Find where the given text appears and provide that cell's center as [X, Y] coordinate. 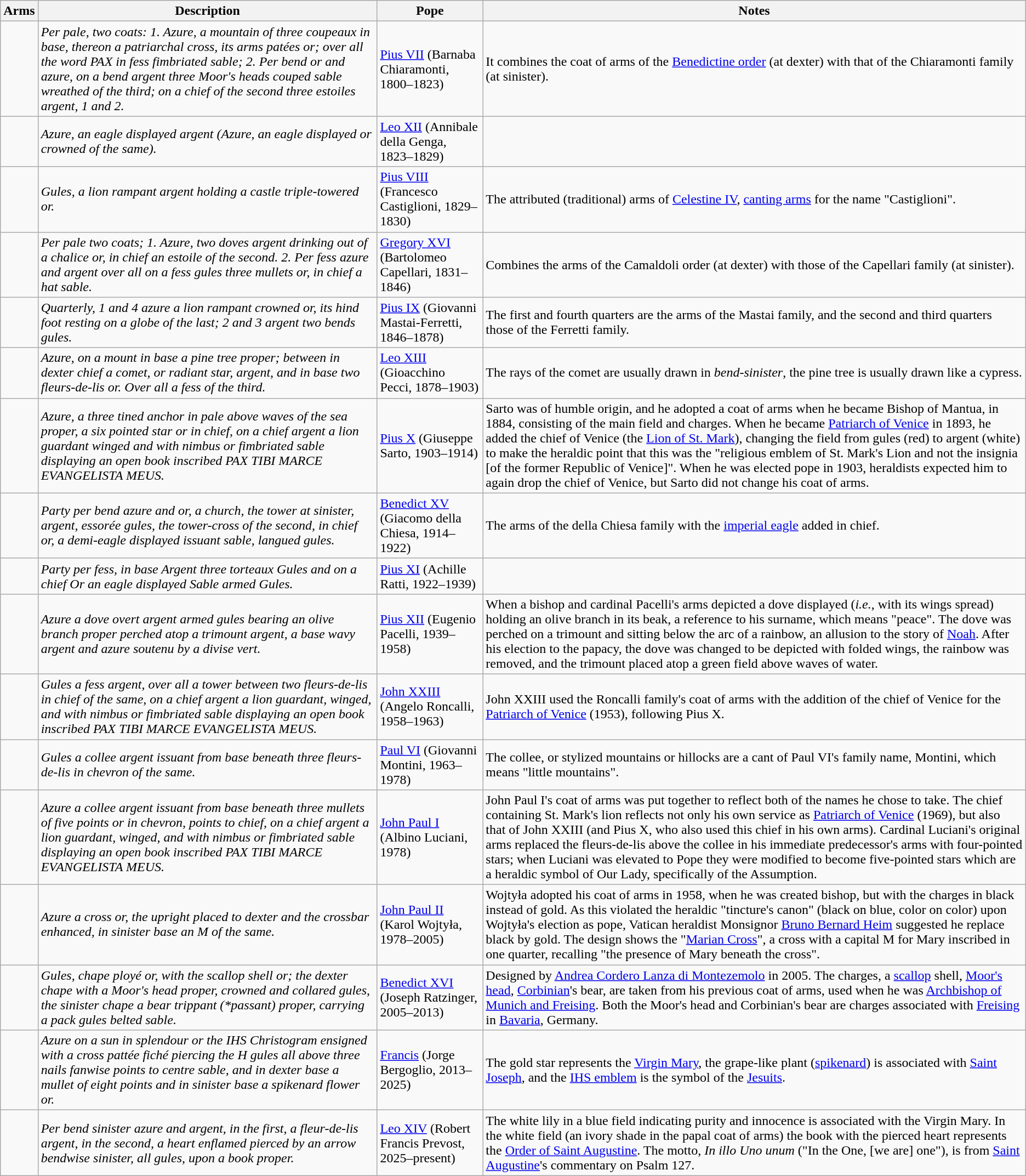
Azure a cross or, the upright placed to dexter and the crossbar enhanced, in sinister base an M of the same. [207, 925]
Pius VIII (Francesco Castiglioni, 1829–1830) [430, 200]
Leo XII (Annibale della Genga, 1823–1829) [430, 141]
Pius XII (Eugenio Pacelli, 1939–1958) [430, 634]
Gules, a lion rampant argent holding a castle triple-towered or. [207, 200]
Party per fess, in base Argent three torteaux Gules and on a chief Or an eagle displayed Sable armed Gules. [207, 576]
Pope [430, 11]
John XXIII used the Roncalli family's coat of arms with the addition of the chief of Venice for the Patriarch of Venice (1953), following Pius X. [754, 706]
It combines the coat of arms of the Benedictine order (at dexter) with that of the Chiaramonti family (at sinister). [754, 69]
Pius X (Giuseppe Sarto, 1903–1914) [430, 445]
Combines the arms of the Camaldoli order (at dexter) with those of the Capellari family (at sinister). [754, 264]
Pius IX (Giovanni Mastai-Ferretti, 1846–1878) [430, 322]
The collee, or stylized mountains or hillocks are a cant of Paul VI's family name, Montini, which means "little mountains". [754, 764]
Pius XI (Achille Ratti, 1922–1939) [430, 576]
Quarterly, 1 and 4 azure a lion rampant crowned or, its hind foot resting on a globe of the last; 2 and 3 argent two bends gules. [207, 322]
Notes [754, 11]
John Paul I (Albino Luciani, 1978) [430, 838]
Paul VI (Giovanni Montini, 1963–1978) [430, 764]
Leo XIII (Gioacchino Pecci, 1878–1903) [430, 373]
The attributed (traditional) arms of Celestine IV, canting arms for the name "Castiglioni". [754, 200]
The first and fourth quarters are the arms of the Mastai family, and the second and third quarters those of the Ferretti family. [754, 322]
Gules a collee argent issuant from base beneath three fleurs-de-lis in chevron of the same. [207, 764]
Description [207, 11]
The rays of the comet are usually drawn in bend-sinister, the pine tree is usually drawn like a cypress. [754, 373]
The arms of the della Chiesa family with the imperial eagle added in chief. [754, 525]
Arms [19, 11]
Azure, an eagle displayed argent (Azure, an eagle displayed or crowned of the same). [207, 141]
Benedict XVI (Joseph Ratzinger, 2005–2013) [430, 998]
Pius VII (Barnaba Chiaramonti, 1800–1823) [430, 69]
Leo XIV (Robert Francis Prevost, 2025–present) [430, 1143]
John XXIII (Angelo Roncalli, 1958–1963) [430, 706]
Francis (Jorge Bergoglio, 2013–2025) [430, 1070]
John Paul II (Karol Wojtyła, 1978–2005) [430, 925]
Benedict XV (Giacomo della Chiesa, 1914–1922) [430, 525]
Gregory XVI (Bartolomeo Capellari, 1831–1846) [430, 264]
